Provide the (X, Y) coordinate of the cell's center where the given text is located.  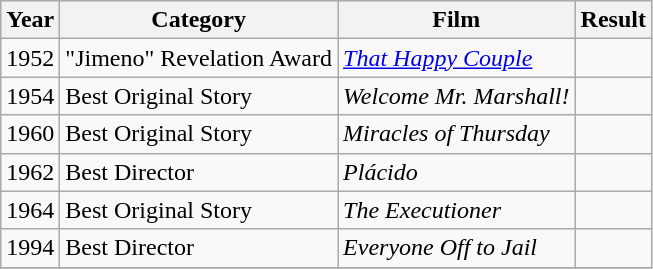
Result (613, 20)
Plácido (456, 172)
Film (456, 20)
1962 (30, 172)
Category (199, 20)
1952 (30, 58)
The Executioner (456, 210)
"Jimeno" Revelation Award (199, 58)
Welcome Mr. Marshall! (456, 96)
1960 (30, 134)
1994 (30, 248)
Miracles of Thursday (456, 134)
That Happy Couple (456, 58)
Year (30, 20)
Everyone Off to Jail (456, 248)
1964 (30, 210)
1954 (30, 96)
